For the text-containing cell, return its midpoint in [x, y] coordinate format. 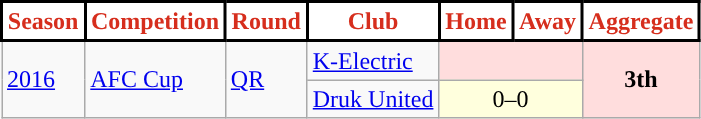
Season [44, 22]
Aggregate [640, 22]
Druk United [373, 99]
QR [266, 80]
Competition [156, 22]
Home [476, 22]
Club [373, 22]
3th [640, 80]
2016 [44, 80]
Round [266, 22]
K-Electric [373, 60]
AFC Cup [156, 80]
Away [548, 22]
0–0 [510, 99]
